Find where the given text appears and provide that cell's center as (x, y) coordinate. 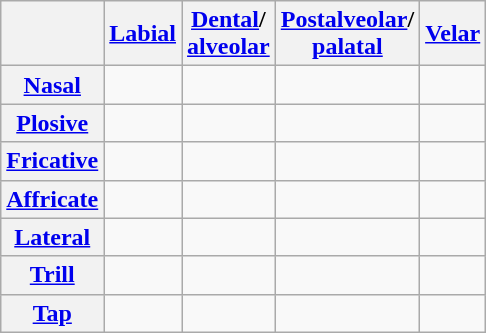
Tap (52, 313)
Trill (52, 275)
Plosive (52, 123)
Lateral (52, 237)
Nasal (52, 85)
Postalveolar/palatal (347, 34)
Dental/alveolar (229, 34)
Labial (143, 34)
Velar (453, 34)
Affricate (52, 199)
Fricative (52, 161)
